For the text-containing cell, return its midpoint in [x, y] coordinate format. 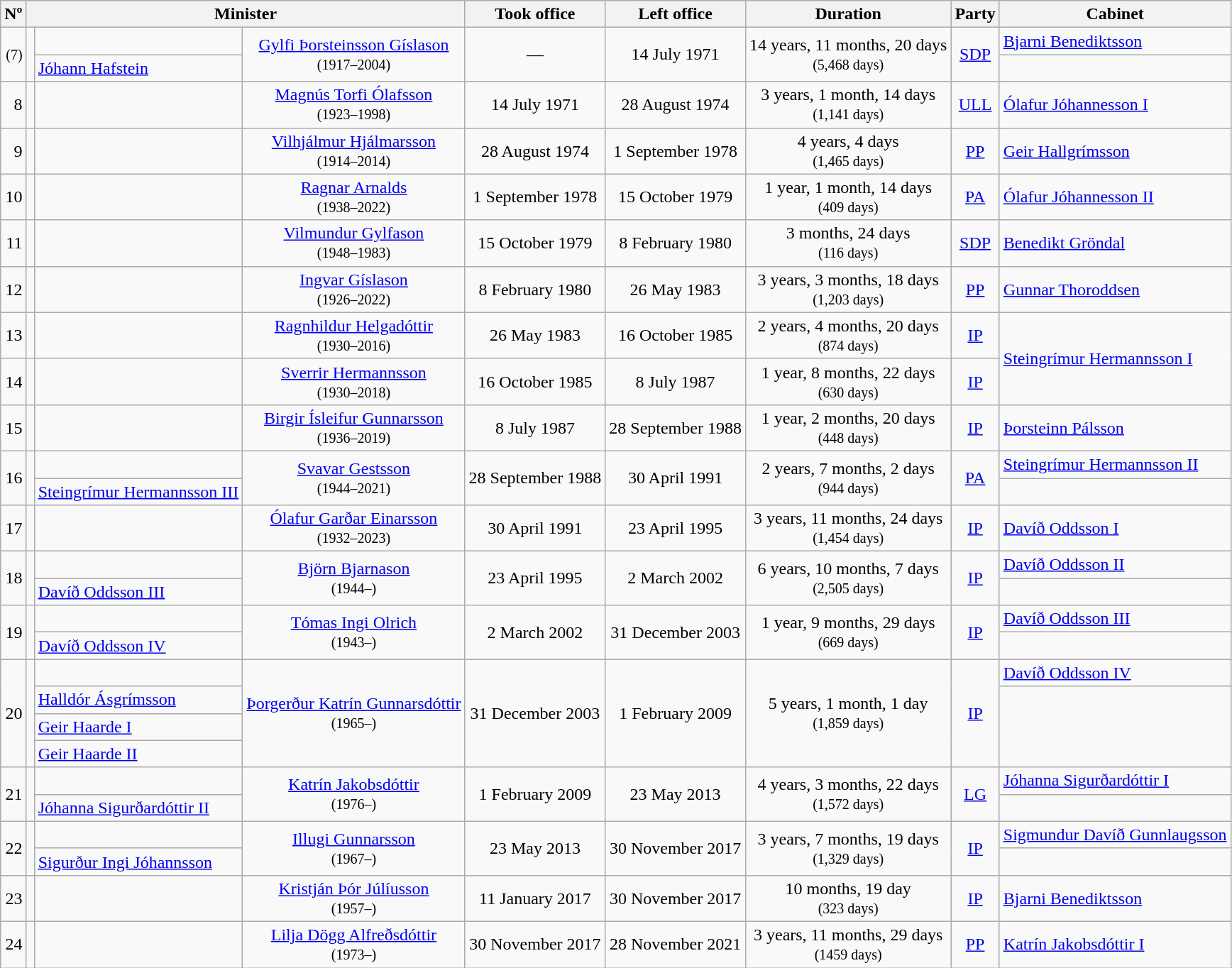
19 [13, 632]
8 [13, 105]
Ólafur Jóhannesson II [1115, 197]
Ólafur Jóhannesson I [1115, 105]
Jóhanna Sigurðardóttir I [1115, 781]
12 [13, 290]
Halldór Ásgrímsson [138, 700]
2 years, 4 months, 20 days(874 days) [847, 335]
15 [13, 427]
21 [13, 794]
Ragnar Arnalds(1938–2022) [353, 197]
Jóhann Hafstein [138, 68]
18 [13, 578]
28 November 2021 [676, 944]
1 year, 8 months, 22 days(630 days) [847, 382]
Geir Haarde II [138, 754]
3 months, 24 days(116 days) [847, 243]
Davíð Oddsson II [1115, 565]
Ragnhildur Helgadóttir(1930–2016) [353, 335]
ULL [975, 105]
Gylfi Þorsteinsson Gíslason(1917–2004) [353, 55]
Took office [535, 14]
Party [975, 14]
10 months, 19 day(323 days) [847, 898]
14 [13, 382]
10 [13, 197]
Ingvar Gíslason(1926–2022) [353, 290]
Sigurður Ingi Jóhannsson [138, 862]
17 [13, 528]
Steingrímur Hermannsson III [138, 492]
Tómas Ingi Olrich(1943–) [353, 632]
Björn Bjarnason(1944–) [353, 578]
1 year, 9 months, 29 days(669 days) [847, 632]
3 years, 7 months, 19 days(1,329 days) [847, 848]
11 January 2017 [535, 898]
4 years, 4 days(1,465 days) [847, 150]
3 years, 1 month, 14 days(1,141 days) [847, 105]
Kristján Þór Júlíusson(1957–) [353, 898]
Þorgerður Katrín Gunnarsdóttir(1965–) [353, 713]
Jóhanna Sigurðardóttir II [138, 808]
Nº [13, 14]
13 [13, 335]
Katrín Jakobsdóttir I [1115, 944]
11 [13, 243]
Steingrímur Hermannsson II [1115, 464]
20 [13, 713]
1 year, 2 months, 20 days(448 days) [847, 427]
14 years, 11 months, 20 days(5,468 days) [847, 55]
3 years, 3 months, 18 days(1,203 days) [847, 290]
Geir Haarde I [138, 727]
Sigmundur Davíð Gunnlaugsson [1115, 835]
6 years, 10 months, 7 days(2,505 days) [847, 578]
Davíð Oddsson I [1115, 528]
Birgir Ísleifur Gunnarsson(1936–2019) [353, 427]
5 years, 1 month, 1 day(1,859 days) [847, 713]
22 [13, 848]
Illugi Gunnarsson(1967–) [353, 848]
9 [13, 150]
Ólafur Garðar Einarsson(1932–2023) [353, 528]
Gunnar Thoroddsen [1115, 290]
Sverrir Hermannsson(1930–2018) [353, 382]
Duration [847, 14]
(7) [13, 55]
LG [975, 794]
Vilhjálmur Hjálmarsson(1914–2014) [353, 150]
Cabinet [1115, 14]
4 years, 3 months, 22 days(1,572 days) [847, 794]
3 years, 11 months, 24 days(1,454 days) [847, 528]
Svavar Gestsson(1944–2021) [353, 478]
Vilmundur Gylfason(1948–1983) [353, 243]
Þorsteinn Pálsson [1115, 427]
3 years, 11 months, 29 days(1459 days) [847, 944]
24 [13, 944]
16 [13, 478]
1 year, 1 month, 14 days(409 days) [847, 197]
Katrín Jakobsdóttir(1976–) [353, 794]
Magnús Torfi Ólafsson(1923–1998) [353, 105]
23 [13, 898]
Steingrímur Hermannsson I [1115, 358]
Benedikt Gröndal [1115, 243]
2 years, 7 months, 2 days(944 days) [847, 478]
Left office [676, 14]
Minister [246, 14]
— [535, 55]
Lilja Dögg Alfreðsdóttir(1973–) [353, 944]
Geir Hallgrímsson [1115, 150]
